Find where the given text appears and provide that cell's center as (X, Y) coordinate. 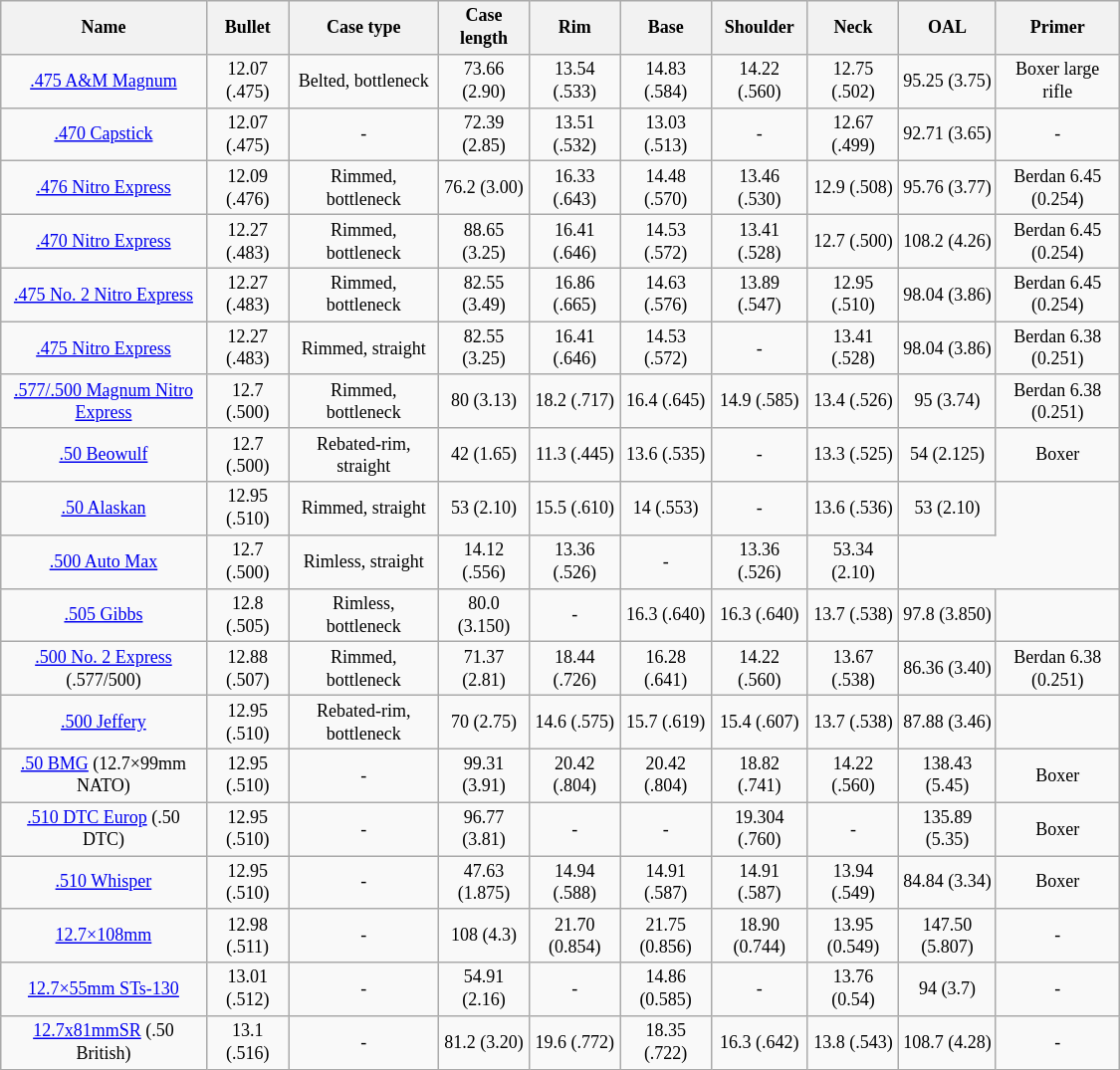
13.94 (.549) (852, 883)
.510 Whisper (104, 883)
Rebated-rim, straight (363, 455)
Neck (852, 28)
11.3 (.445) (575, 455)
13.1 (.516) (247, 1043)
18.35 (.722) (665, 1043)
Case length (484, 28)
13.3 (.525) (852, 455)
18.44 (.726) (575, 669)
16.86 (.665) (575, 295)
.510 DTC Europ (.50 DTC) (104, 829)
18.90 (0.744) (759, 936)
.500 No. 2 Express (.577/500) (104, 669)
108 (4.3) (484, 936)
96.77 (3.81) (484, 829)
138.43 (5.45) (948, 775)
80.0 (3.150) (484, 615)
Rebated-rim, bottleneck (363, 722)
95.25 (3.75) (948, 81)
71.37 (2.81) (484, 669)
99.31 (3.91) (484, 775)
14.86 (0.585) (665, 989)
13.4 (.526) (852, 401)
70 (2.75) (484, 722)
Belted, bottleneck (363, 81)
.505 Gibbs (104, 615)
76.2 (3.00) (484, 188)
18.2 (.717) (575, 401)
Rim (575, 28)
Rimless, straight (363, 561)
Bullet (247, 28)
16.28 (.641) (665, 669)
12.7×108mm (104, 936)
16.33 (.643) (575, 188)
.50 Beowulf (104, 455)
13.46 (.530) (759, 188)
.50 BMG (12.7×99mm NATO) (104, 775)
.475 No. 2 Nitro Express (104, 295)
14.48 (.570) (665, 188)
84.84 (3.34) (948, 883)
14.83 (.584) (665, 81)
97.8 (3.850) (948, 615)
.476 Nitro Express (104, 188)
21.75 (0.856) (665, 936)
.500 Jeffery (104, 722)
42 (1.65) (484, 455)
81.2 (3.20) (484, 1043)
13.51 (.532) (575, 134)
135.89 (5.35) (948, 829)
21.70 (0.854) (575, 936)
147.50 (5.807) (948, 936)
OAL (948, 28)
53.34 (2.10) (852, 561)
95 (3.74) (948, 401)
14.63 (.576) (665, 295)
95.76 (3.77) (948, 188)
13.76 (0.54) (852, 989)
13.03 (.513) (665, 134)
12.67 (.499) (852, 134)
13.01 (.512) (247, 989)
12.7×55mm STs-130 (104, 989)
19.6 (.772) (575, 1043)
Base (665, 28)
14 (.553) (665, 509)
.577/.500 Magnum Nitro Express (104, 401)
15.4 (.607) (759, 722)
13.6 (.536) (852, 509)
54.91 (2.16) (484, 989)
Shoulder (759, 28)
80 (3.13) (484, 401)
15.7 (.619) (665, 722)
18.82 (.741) (759, 775)
.470 Nitro Express (104, 241)
14.9 (.585) (759, 401)
82.55 (3.49) (484, 295)
12.8 (.505) (247, 615)
13.67 (.538) (852, 669)
12.09 (.476) (247, 188)
73.66 (2.90) (484, 81)
19.304 (.760) (759, 829)
14.12 (.556) (484, 561)
108.2 (4.26) (948, 241)
88.65 (3.25) (484, 241)
12.9 (.508) (852, 188)
.500 Auto Max (104, 561)
.470 Capstick (104, 134)
86.36 (3.40) (948, 669)
47.63 (1.875) (484, 883)
92.71 (3.65) (948, 134)
Rimless, bottleneck (363, 615)
12.7x81mmSR (.50 British) (104, 1043)
Primer (1057, 28)
12.88 (.507) (247, 669)
14.6 (.575) (575, 722)
14.94 (.588) (575, 883)
87.88 (3.46) (948, 722)
12.98 (.511) (247, 936)
13.8 (.543) (852, 1043)
Name (104, 28)
13.54 (.533) (575, 81)
16.4 (.645) (665, 401)
108.7 (4.28) (948, 1043)
54 (2.125) (948, 455)
13.89 (.547) (759, 295)
82.55 (3.25) (484, 348)
.475 A&M Magnum (104, 81)
.50 Alaskan (104, 509)
12.75 (.502) (852, 81)
Case type (363, 28)
94 (3.7) (948, 989)
13.6 (.535) (665, 455)
.475 Nitro Express (104, 348)
15.5 (.610) (575, 509)
72.39 (2.85) (484, 134)
Boxer large rifle (1057, 81)
13.95 (0.549) (852, 936)
16.3 (.642) (759, 1043)
